Find where the given text appears and provide that cell's center as [x, y] coordinate. 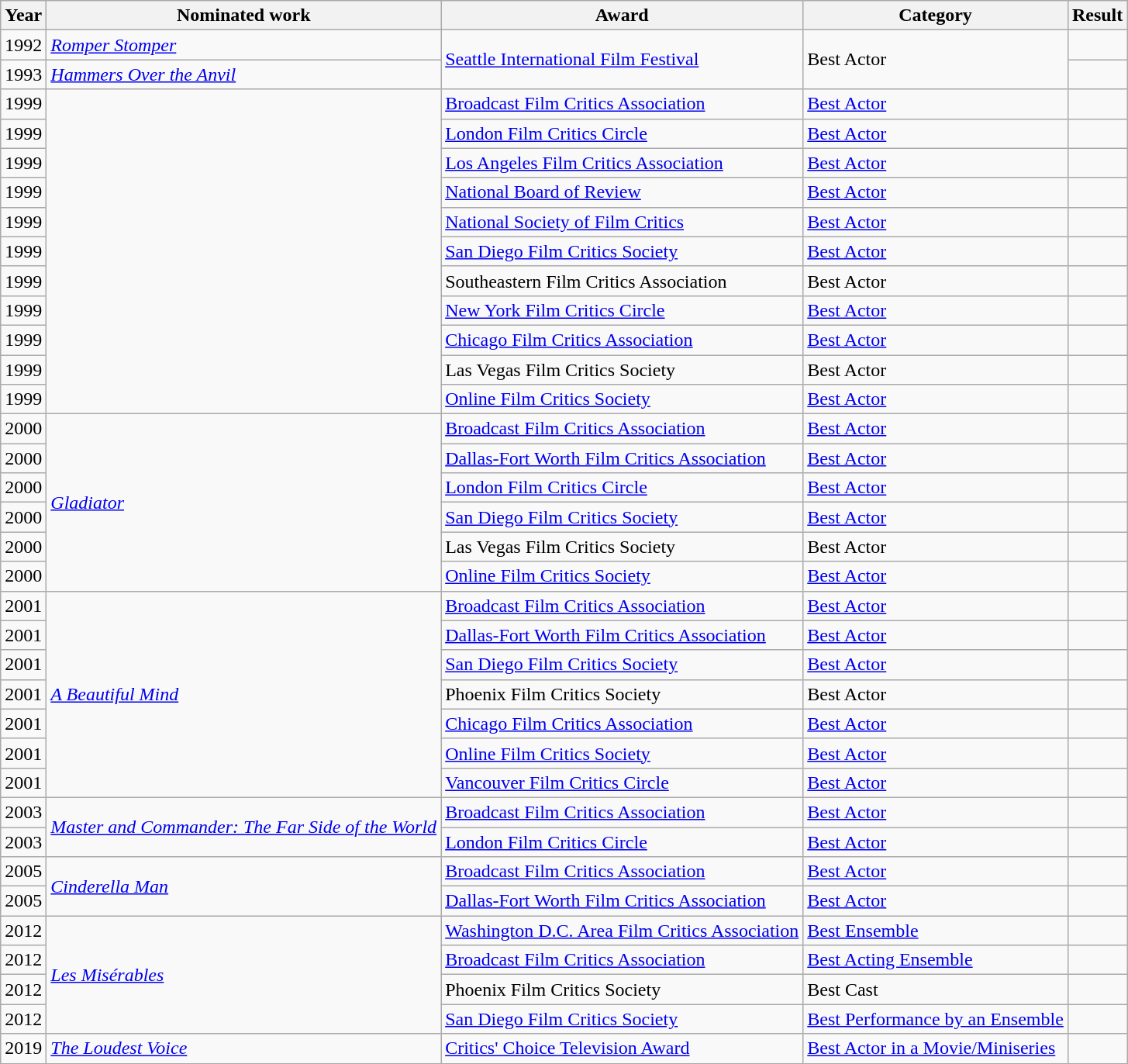
Best Performance by an Ensemble [936, 1019]
Year [23, 16]
Les Misérables [243, 975]
New York Film Critics Circle [622, 310]
1993 [23, 74]
Best Cast [936, 990]
Best Actor in a Movie/Miniseries [936, 1048]
National Society of Film Critics [622, 222]
Los Angeles Film Critics Association [622, 163]
Cinderella Man [243, 886]
Category [936, 16]
Result [1097, 16]
Master and Commander: The Far Side of the World [243, 827]
Critics' Choice Television Award [622, 1048]
National Board of Review [622, 192]
Romper Stomper [243, 45]
Hammers Over the Anvil [243, 74]
Vancouver Film Critics Circle [622, 782]
Southeastern Film Critics Association [622, 281]
Best Ensemble [936, 931]
Best Acting Ensemble [936, 960]
Award [622, 16]
The Loudest Voice [243, 1048]
Gladiator [243, 503]
2019 [23, 1048]
Nominated work [243, 16]
1992 [23, 45]
Washington D.C. Area Film Critics Association [622, 931]
Seattle International Film Festival [622, 60]
A Beautiful Mind [243, 694]
